From the cell containing the given text, extract its center point as [X, Y] coordinate. 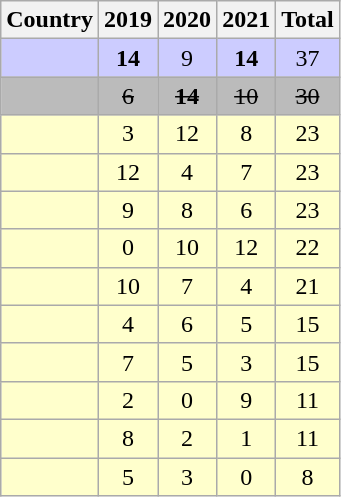
Total [308, 20]
22 [308, 248]
Country [50, 20]
2019 [128, 20]
21 [308, 286]
2021 [246, 20]
30 [308, 96]
37 [308, 58]
1 [246, 438]
2020 [188, 20]
